Provide the (x, y) coordinate of the cell's center where the given text is located.  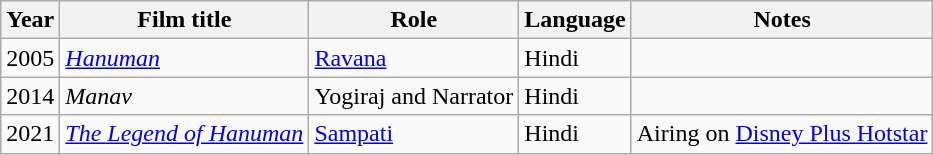
2021 (30, 134)
Airing on Disney Plus Hotstar (782, 134)
Hanuman (184, 58)
Language (575, 20)
Ravana (414, 58)
Notes (782, 20)
Manav (184, 96)
Sampati (414, 134)
The Legend of Hanuman (184, 134)
Yogiraj and Narrator (414, 96)
Film title (184, 20)
Year (30, 20)
2005 (30, 58)
2014 (30, 96)
Role (414, 20)
